Output the [x, y] coordinate of the center of the cell containing the given text.  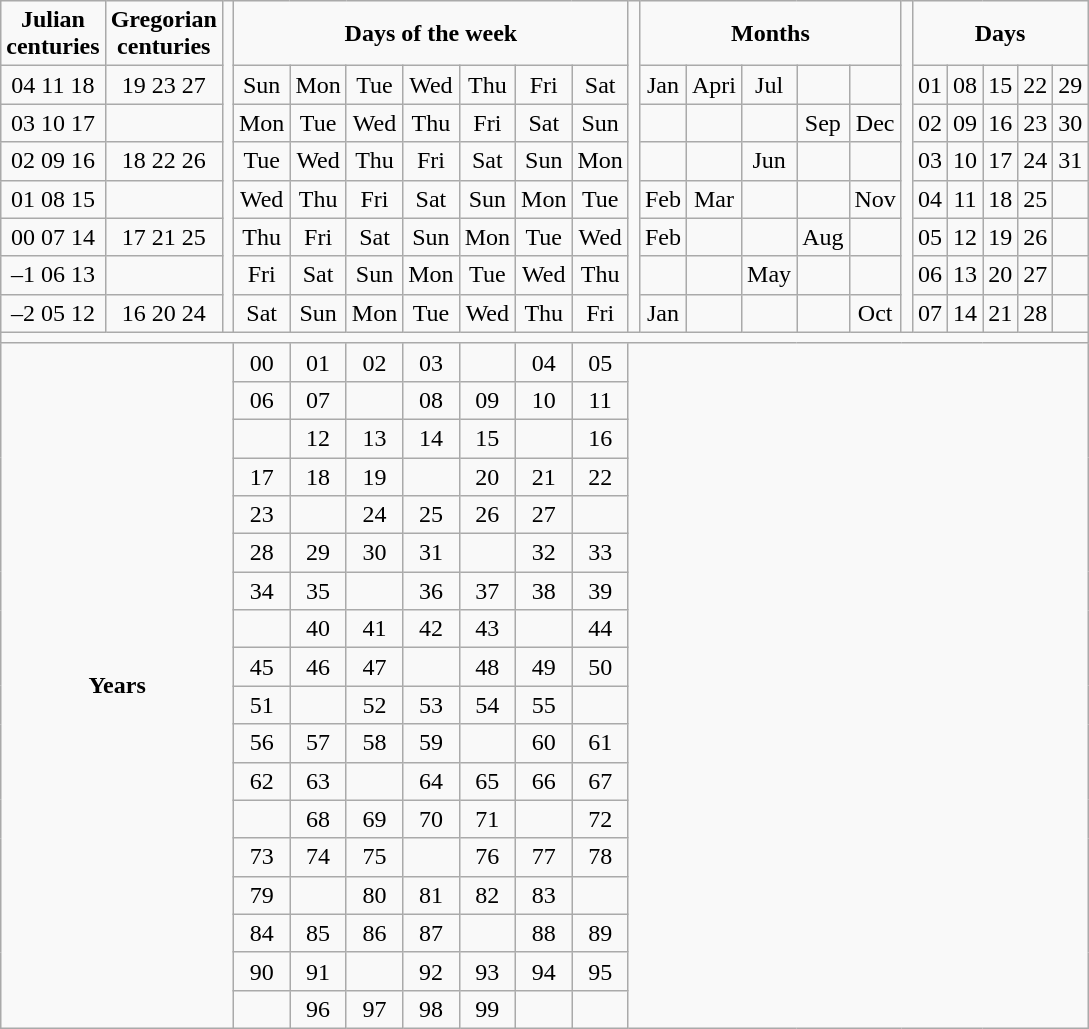
71 [487, 819]
Aug [823, 237]
75 [374, 857]
77 [544, 857]
69 [374, 819]
57 [318, 743]
98 [431, 1009]
50 [600, 667]
03 10 17 [53, 123]
87 [431, 933]
01 08 15 [53, 199]
Jun [770, 161]
00 07 14 [53, 237]
67 [600, 781]
97 [374, 1009]
90 [261, 971]
59 [431, 743]
86 [374, 933]
45 [261, 667]
93 [487, 971]
34 [261, 591]
04 11 18 [53, 85]
Years [118, 686]
80 [374, 895]
48 [487, 667]
63 [318, 781]
85 [318, 933]
65 [487, 781]
54 [487, 705]
79 [261, 895]
17 21 25 [164, 237]
32 [544, 553]
47 [374, 667]
–2 05 12 [53, 313]
Apri [714, 85]
92 [431, 971]
46 [318, 667]
72 [600, 819]
Dec [875, 123]
40 [318, 629]
96 [318, 1009]
78 [600, 857]
Nov [875, 199]
74 [318, 857]
89 [600, 933]
62 [261, 781]
56 [261, 743]
73 [261, 857]
16 20 24 [164, 313]
76 [487, 857]
33 [600, 553]
82 [487, 895]
49 [544, 667]
39 [600, 591]
64 [431, 781]
Months [770, 34]
60 [544, 743]
55 [544, 705]
May [770, 275]
51 [261, 705]
Days [1000, 34]
43 [487, 629]
68 [318, 819]
66 [544, 781]
02 09 16 [53, 161]
36 [431, 591]
Oct [875, 313]
37 [487, 591]
Gregoriancenturies [164, 34]
81 [431, 895]
38 [544, 591]
Jul [770, 85]
00 [261, 362]
–1 06 13 [53, 275]
84 [261, 933]
35 [318, 591]
91 [318, 971]
61 [600, 743]
Juliancenturies [53, 34]
99 [487, 1009]
42 [431, 629]
Sep [823, 123]
53 [431, 705]
18 22 26 [164, 161]
88 [544, 933]
Mar [714, 199]
19 23 27 [164, 85]
58 [374, 743]
83 [544, 895]
44 [600, 629]
Days of the week [430, 34]
94 [544, 971]
41 [374, 629]
95 [600, 971]
52 [374, 705]
70 [431, 819]
